Find where the given text appears and provide that cell's center as [x, y] coordinate. 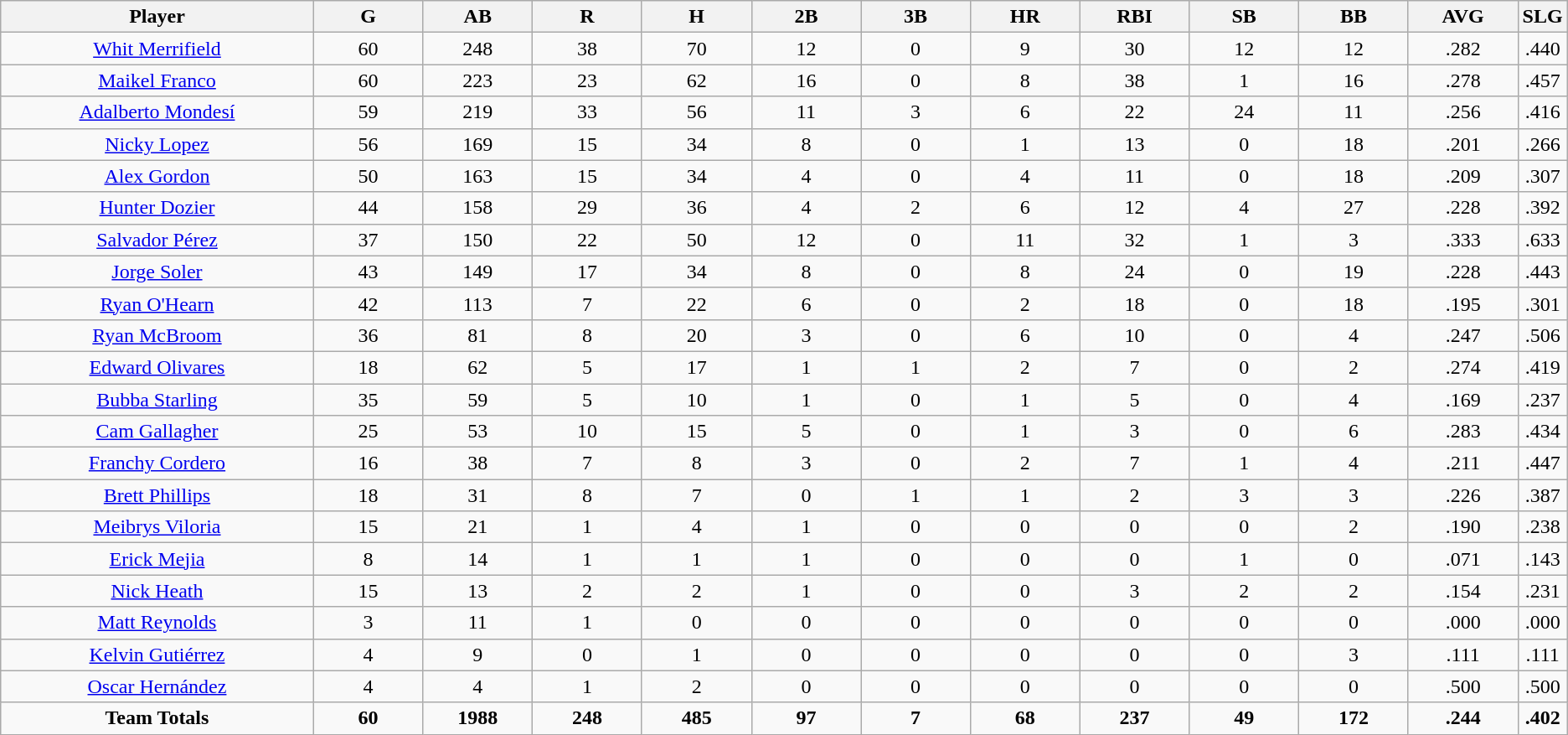
.237 [1543, 400]
.247 [1462, 335]
.440 [1543, 49]
.201 [1462, 144]
.195 [1462, 303]
25 [369, 432]
Nick Heath [157, 591]
AB [477, 17]
.283 [1462, 432]
68 [1025, 718]
Erick Mejia [157, 559]
.301 [1543, 303]
49 [1245, 718]
172 [1354, 718]
.447 [1543, 463]
SLG [1543, 17]
158 [477, 208]
.419 [1543, 367]
32 [1134, 240]
Whit Merrifield [157, 49]
37 [369, 240]
27 [1354, 208]
.278 [1462, 80]
150 [477, 240]
Franchy Cordero [157, 463]
.266 [1543, 144]
HR [1025, 17]
.209 [1462, 176]
Alex Gordon [157, 176]
SB [1245, 17]
35 [369, 400]
Maikel Franco [157, 80]
Matt Reynolds [157, 623]
97 [806, 718]
.633 [1543, 240]
81 [477, 335]
149 [477, 272]
23 [588, 80]
.256 [1462, 112]
.282 [1462, 49]
Nicky Lopez [157, 144]
21 [477, 527]
.333 [1462, 240]
Bubba Starling [157, 400]
R [588, 17]
Cam Gallagher [157, 432]
44 [369, 208]
RBI [1134, 17]
1988 [477, 718]
.143 [1543, 559]
29 [588, 208]
.416 [1543, 112]
53 [477, 432]
G [369, 17]
AVG [1462, 17]
43 [369, 272]
H [697, 17]
.387 [1543, 495]
.434 [1543, 432]
.226 [1462, 495]
Edward Olivares [157, 367]
Jorge Soler [157, 272]
70 [697, 49]
Ryan O'Hearn [157, 303]
Meibrys Viloria [157, 527]
Hunter Dozier [157, 208]
.443 [1543, 272]
485 [697, 718]
.402 [1543, 718]
31 [477, 495]
113 [477, 303]
.392 [1543, 208]
Player [157, 17]
219 [477, 112]
.231 [1543, 591]
Brett Phillips [157, 495]
Adalberto Mondesí [157, 112]
2B [806, 17]
Salvador Pérez [157, 240]
169 [477, 144]
.211 [1462, 463]
237 [1134, 718]
42 [369, 303]
33 [588, 112]
223 [477, 80]
30 [1134, 49]
.274 [1462, 367]
BB [1354, 17]
Team Totals [157, 718]
.457 [1543, 80]
Oscar Hernández [157, 686]
.071 [1462, 559]
.154 [1462, 591]
Ryan McBroom [157, 335]
19 [1354, 272]
.506 [1543, 335]
.169 [1462, 400]
14 [477, 559]
3B [916, 17]
Kelvin Gutiérrez [157, 655]
20 [697, 335]
.190 [1462, 527]
.238 [1543, 527]
.307 [1543, 176]
.244 [1462, 718]
163 [477, 176]
